For the text-containing cell, return its midpoint in (x, y) coordinate format. 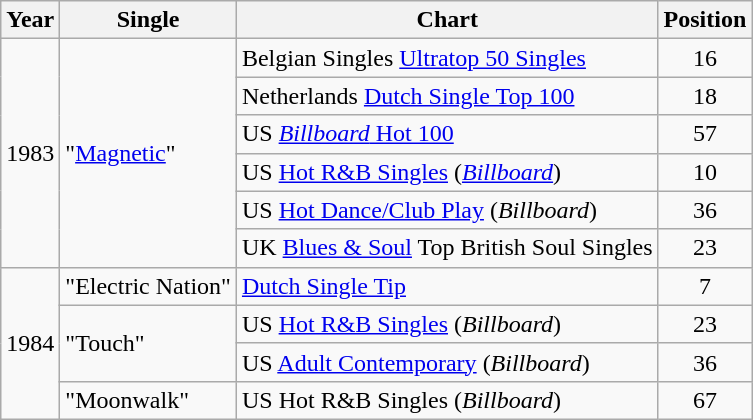
1983 (30, 153)
Belgian Singles Ultratop 50 Singles (447, 58)
US Billboard Hot 100 (447, 134)
Dutch Single Tip (447, 286)
"Electric Nation" (148, 286)
Year (30, 20)
Netherlands Dutch Single Top 100 (447, 96)
"Touch" (148, 343)
"Magnetic" (148, 153)
Chart (447, 20)
16 (705, 58)
Single (148, 20)
67 (705, 400)
UK Blues & Soul Top British Soul Singles (447, 248)
"Moonwalk" (148, 400)
57 (705, 134)
US Hot Dance/Club Play (Billboard) (447, 210)
Position (705, 20)
1984 (30, 343)
18 (705, 96)
US Adult Contemporary (Billboard) (447, 362)
7 (705, 286)
10 (705, 172)
